Identify which cell holds the provided text, then report its [X, Y] central coordinate. 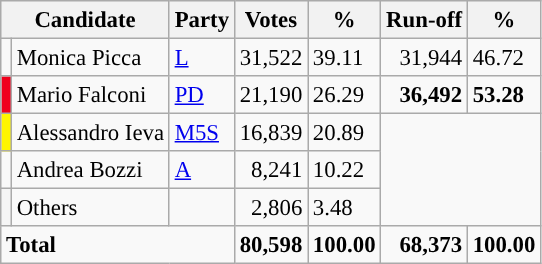
36,492 [424, 95]
39.11 [344, 58]
3.48 [344, 208]
8,241 [270, 170]
L [202, 58]
A [202, 170]
Andrea Bozzi [90, 170]
20.89 [344, 133]
10.22 [344, 170]
53.28 [504, 95]
Monica Picca [90, 58]
M5S [202, 133]
Candidate [86, 20]
Run-off [424, 20]
46.72 [504, 58]
2,806 [270, 208]
Votes [270, 20]
80,598 [270, 245]
Total [118, 245]
16,839 [270, 133]
Party [202, 20]
Mario Falconi [90, 95]
PD [202, 95]
26.29 [344, 95]
21,190 [270, 95]
31,944 [424, 58]
Alessandro Ieva [90, 133]
31,522 [270, 58]
Others [90, 208]
68,373 [424, 245]
